Return [X, Y] of the center of cell containing provided text 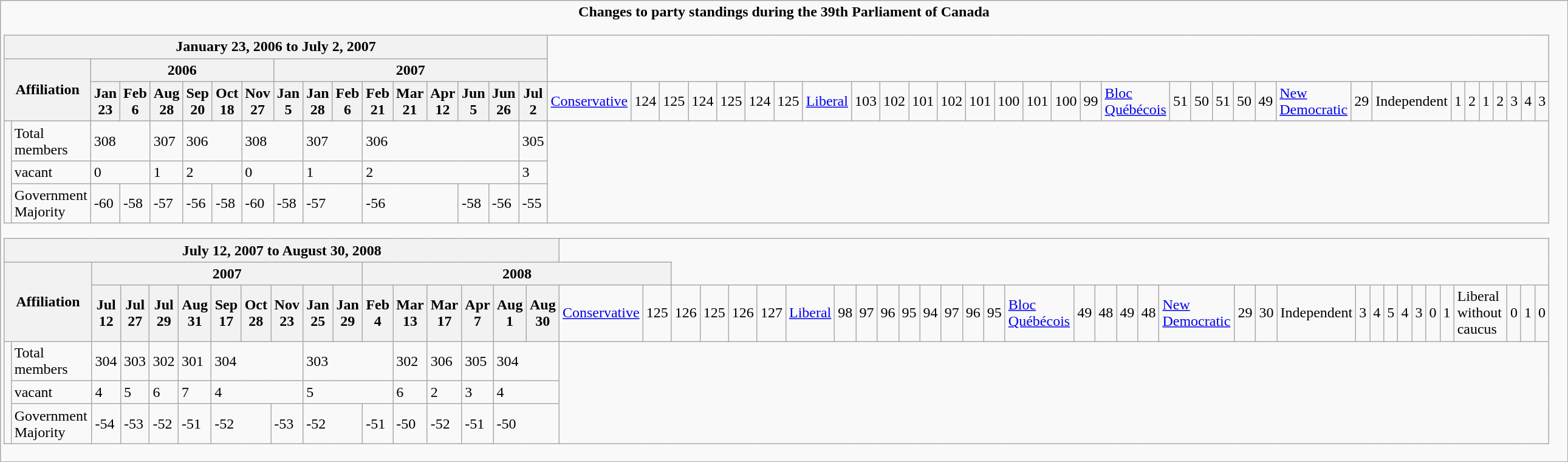
127 [772, 313]
July 12, 2007 to August 30, 2008 [282, 250]
Jul 27 [135, 313]
Nov 23 [287, 313]
98 [846, 313]
Sep 20 [197, 101]
Sep 17 [226, 313]
99 [1091, 101]
Mar 17 [445, 313]
103 [865, 101]
Oct 18 [227, 101]
Feb 4 [378, 313]
Apr 12 [442, 101]
Aug 28 [166, 101]
301 [195, 361]
Aug 31 [195, 313]
-54 [106, 423]
Jan 29 [347, 313]
Jul 29 [164, 313]
Jan 5 [288, 101]
2008 [517, 274]
Jul 2 [533, 101]
Nov 27 [258, 101]
Jan 25 [318, 313]
Oct 28 [256, 313]
January 23, 2006 to July 2, 2007 [276, 47]
7 [195, 392]
Jan 23 [105, 101]
Liberal without caucus [1480, 313]
2006 [182, 70]
30 [1266, 313]
-55 [533, 203]
Aug 1 [510, 313]
Aug 30 [543, 313]
94 [931, 313]
Mar 21 [410, 101]
Jun 26 [504, 101]
Jun 5 [473, 101]
Mar 13 [411, 313]
Jul 12 [106, 313]
Apr 7 [478, 313]
Feb 21 [378, 101]
Jan 28 [318, 101]
